Extract the (x, y) coordinate from the center of the cell holding the provided text.  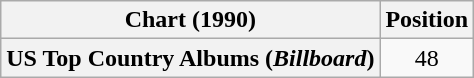
Chart (1990) (190, 20)
Position (427, 20)
48 (427, 58)
US Top Country Albums (Billboard) (190, 58)
